Pinpoint the cell where the given text exists, returning its (x, y) midpoint coordinate. 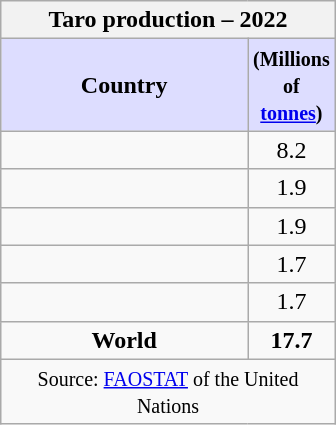
17.7 (292, 340)
World (124, 340)
(Millions of tonnes) (292, 85)
8.2 (292, 150)
Source: FAOSTAT of the United Nations (168, 392)
Taro production – 2022 (168, 20)
Country (124, 85)
